Output the (X, Y) coordinate of the center of the cell containing the given text.  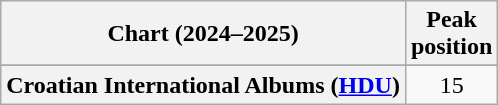
Peakposition (451, 34)
15 (451, 85)
Croatian International Albums (HDU) (204, 85)
Chart (2024–2025) (204, 34)
